Provide the [X, Y] coordinate of the cell's center where the given text is located.  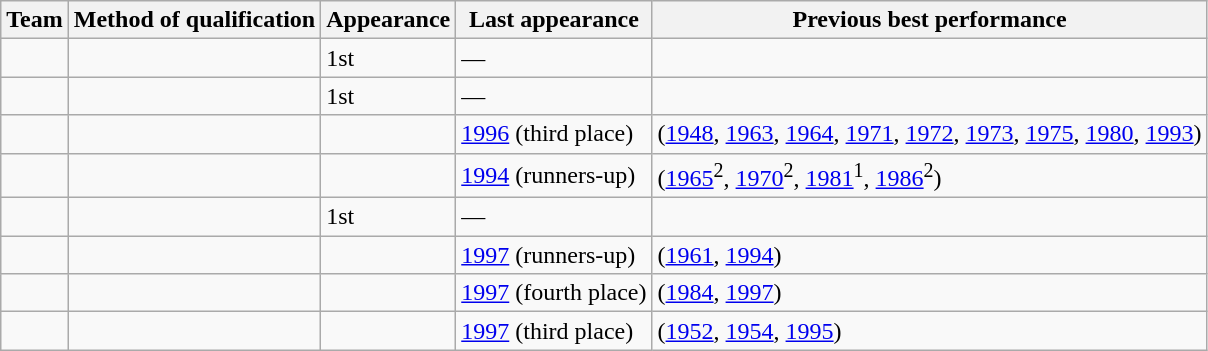
1997 (third place) [554, 331]
Method of qualification [194, 20]
(1952, 1954, 1995) [930, 331]
Appearance [388, 20]
(1961, 1994) [930, 255]
Last appearance [554, 20]
(19652, 19702, 19811, 19862) [930, 176]
1997 (runners-up) [554, 255]
Previous best performance [930, 20]
1994 (runners-up) [554, 176]
1996 (third place) [554, 134]
Team [35, 20]
1997 (fourth place) [554, 293]
(1948, 1963, 1964, 1971, 1972, 1973, 1975, 1980, 1993) [930, 134]
(1984, 1997) [930, 293]
